Pinpoint the cell where the given text exists, returning its (X, Y) midpoint coordinate. 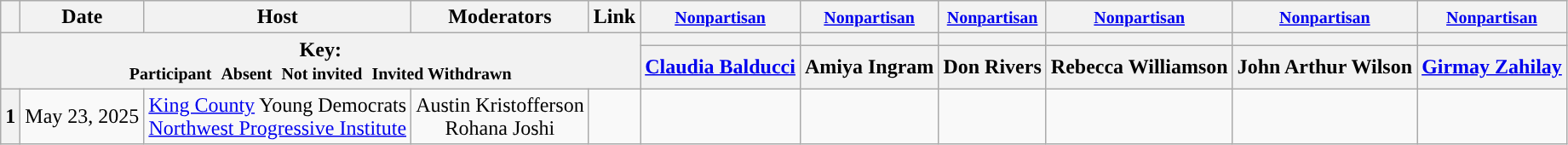
Austin KristoffersonRohana Joshi (501, 116)
Date (82, 17)
Rebecca Williamson (1140, 67)
Key: Participant Absent Not invited Invited Withdrawn (320, 61)
1 (10, 116)
Link (614, 17)
Amiya Ingram (869, 67)
Host (278, 17)
John Arthur Wilson (1324, 67)
Girmay Zahilay (1492, 67)
Claudia Balducci (721, 67)
King County Young DemocratsNorthwest Progressive Institute (278, 116)
Moderators (501, 17)
May 23, 2025 (82, 116)
Don Rivers (992, 67)
